Pinpoint the cell where the given text exists, returning its (x, y) midpoint coordinate. 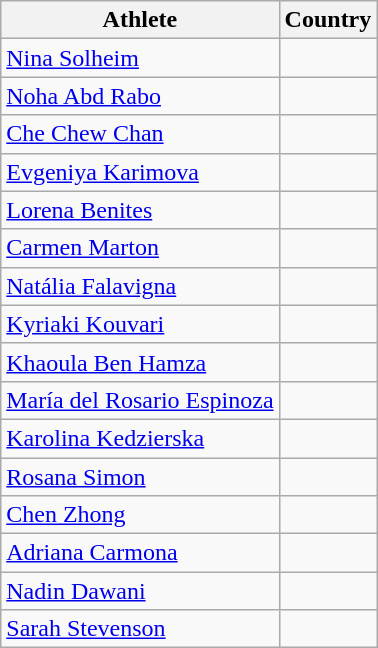
Adriana Carmona (140, 553)
Country (328, 20)
Natália Falavigna (140, 286)
Sarah Stevenson (140, 629)
Evgeniya Karimova (140, 172)
Chen Zhong (140, 515)
Noha Abd Rabo (140, 96)
Lorena Benites (140, 210)
Nadin Dawani (140, 591)
Khaoula Ben Hamza (140, 362)
Kyriaki Kouvari (140, 324)
Carmen Marton (140, 248)
Karolina Kedzierska (140, 438)
Athlete (140, 20)
Nina Solheim (140, 58)
Che Chew Chan (140, 134)
Rosana Simon (140, 477)
María del Rosario Espinoza (140, 400)
